Return [x, y] of the center of cell containing provided text 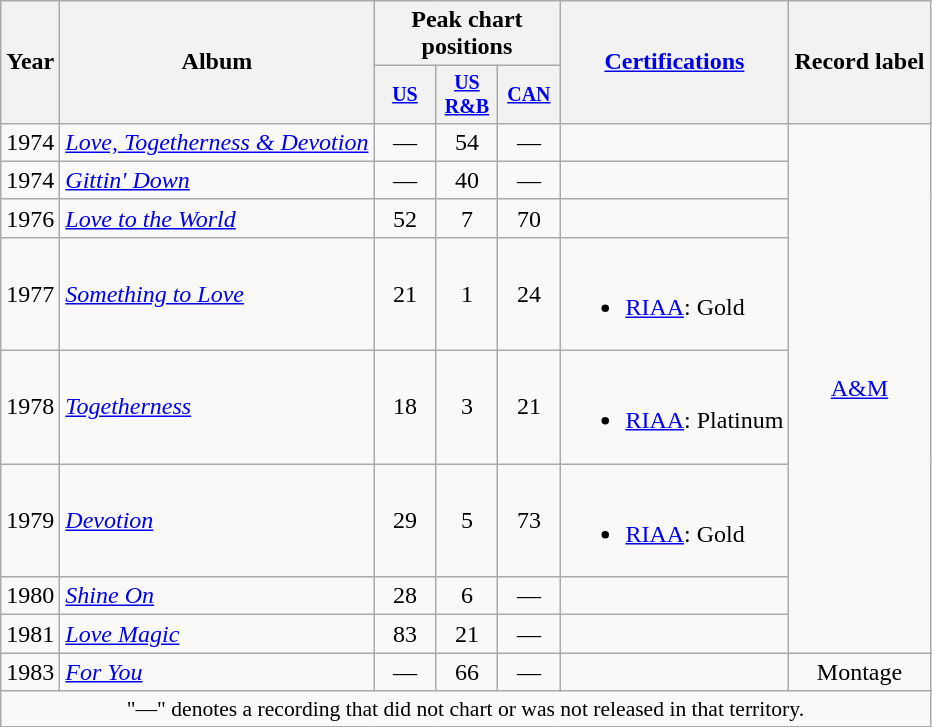
For You [217, 672]
Peak chart positions [467, 34]
52 [405, 218]
6 [467, 596]
40 [467, 180]
USR&B [467, 94]
54 [467, 142]
7 [467, 218]
Shine On [217, 596]
83 [405, 634]
1980 [30, 596]
Gittin' Down [217, 180]
Record label [860, 62]
Certifications [674, 62]
Something to Love [217, 294]
US [405, 94]
1983 [30, 672]
Love to the World [217, 218]
1981 [30, 634]
73 [529, 520]
18 [405, 408]
CAN [529, 94]
Love Magic [217, 634]
1979 [30, 520]
1 [467, 294]
"—" denotes a recording that did not chart or was not released in that territory. [466, 709]
Album [217, 62]
A&M [860, 388]
1976 [30, 218]
5 [467, 520]
66 [467, 672]
3 [467, 408]
Montage [860, 672]
Year [30, 62]
29 [405, 520]
28 [405, 596]
70 [529, 218]
24 [529, 294]
1977 [30, 294]
1978 [30, 408]
Togetherness [217, 408]
RIAA: Platinum [674, 408]
Devotion [217, 520]
Love, Togetherness & Devotion [217, 142]
